Return the (X, Y) coordinate for the center point of the cell that contains the specified text.  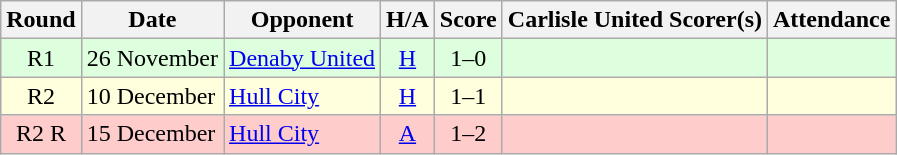
Denaby United (302, 58)
R2 R (41, 134)
R2 (41, 96)
R1 (41, 58)
H/A (408, 20)
Date (152, 20)
1–1 (468, 96)
26 November (152, 58)
15 December (152, 134)
Score (468, 20)
Opponent (302, 20)
Round (41, 20)
1–2 (468, 134)
A (408, 134)
1–0 (468, 58)
Carlisle United Scorer(s) (634, 20)
Attendance (832, 20)
10 December (152, 96)
